Find where the given text appears and provide that cell's center as (X, Y) coordinate. 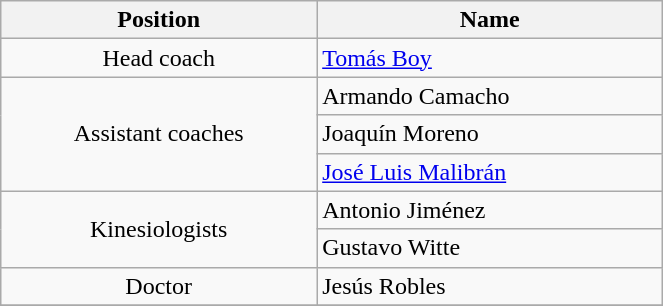
Position (159, 20)
José Luis Malibrán (490, 172)
Name (490, 20)
Assistant coaches (159, 134)
Doctor (159, 286)
Armando Camacho (490, 96)
Kinesiologists (159, 229)
Jesús Robles (490, 286)
Head coach (159, 58)
Antonio Jiménez (490, 210)
Gustavo Witte (490, 248)
Tomás Boy (490, 58)
Joaquín Moreno (490, 134)
